Determine the (x, y) coordinate at the center of the cell enclosing the given text.  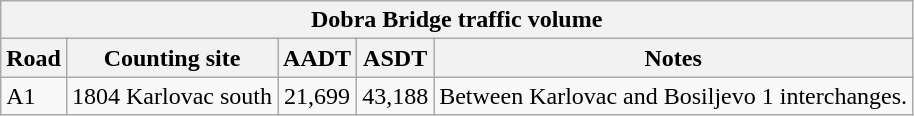
Notes (674, 58)
Counting site (172, 58)
43,188 (396, 96)
Between Karlovac and Bosiljevo 1 interchanges. (674, 96)
ASDT (396, 58)
Road (34, 58)
AADT (318, 58)
Dobra Bridge traffic volume (457, 20)
21,699 (318, 96)
1804 Karlovac south (172, 96)
A1 (34, 96)
